Provide the [x, y] coordinate of the cell's center where the given text is located.  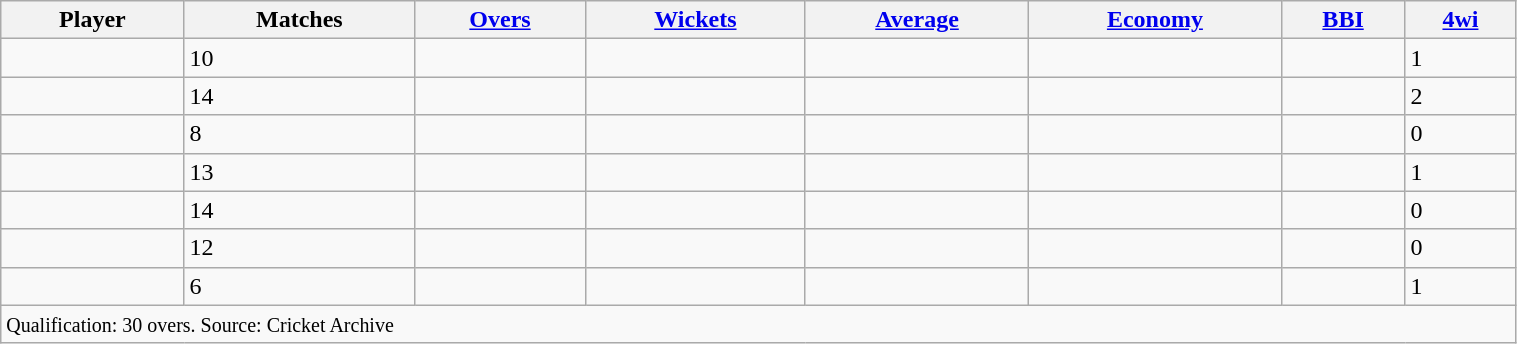
10 [300, 58]
6 [300, 286]
Player [92, 20]
Average [916, 20]
13 [300, 172]
Economy [1156, 20]
12 [300, 248]
2 [1460, 96]
8 [300, 134]
Matches [300, 20]
4wi [1460, 20]
Qualification: 30 overs. Source: Cricket Archive [758, 324]
Overs [500, 20]
BBI [1343, 20]
Wickets [695, 20]
